Identify which cell holds the provided text, then report its [x, y] central coordinate. 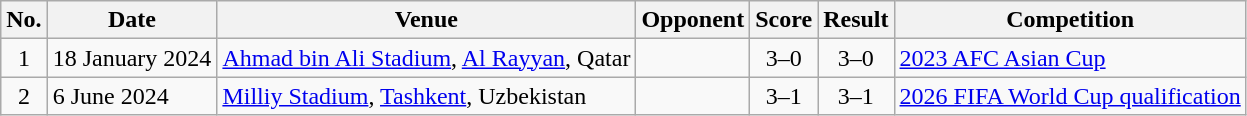
18 January 2024 [132, 58]
6 June 2024 [132, 96]
2 [24, 96]
Milliy Stadium, Tashkent, Uzbekistan [426, 96]
2026 FIFA World Cup qualification [1070, 96]
1 [24, 58]
Result [856, 20]
Date [132, 20]
Opponent [693, 20]
Score [784, 20]
No. [24, 20]
Ahmad bin Ali Stadium, Al Rayyan, Qatar [426, 58]
Competition [1070, 20]
Venue [426, 20]
2023 AFC Asian Cup [1070, 58]
